Output the (x, y) coordinate of the center of the cell containing the given text.  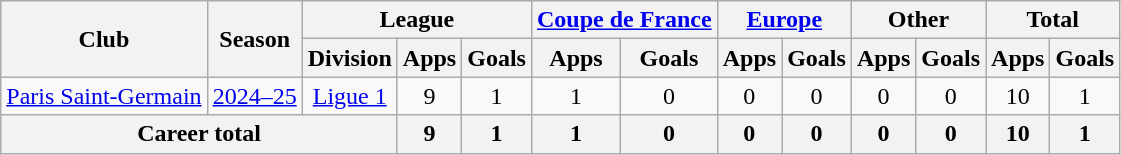
Club (104, 39)
League (416, 20)
Paris Saint-Germain (104, 96)
Division (350, 58)
2024–25 (254, 96)
Other (918, 20)
Career total (200, 134)
Ligue 1 (350, 96)
Total (1053, 20)
Season (254, 39)
Coupe de France (624, 20)
Europe (784, 20)
